Extract the (x, y) coordinate from the center of the cell holding the provided text.  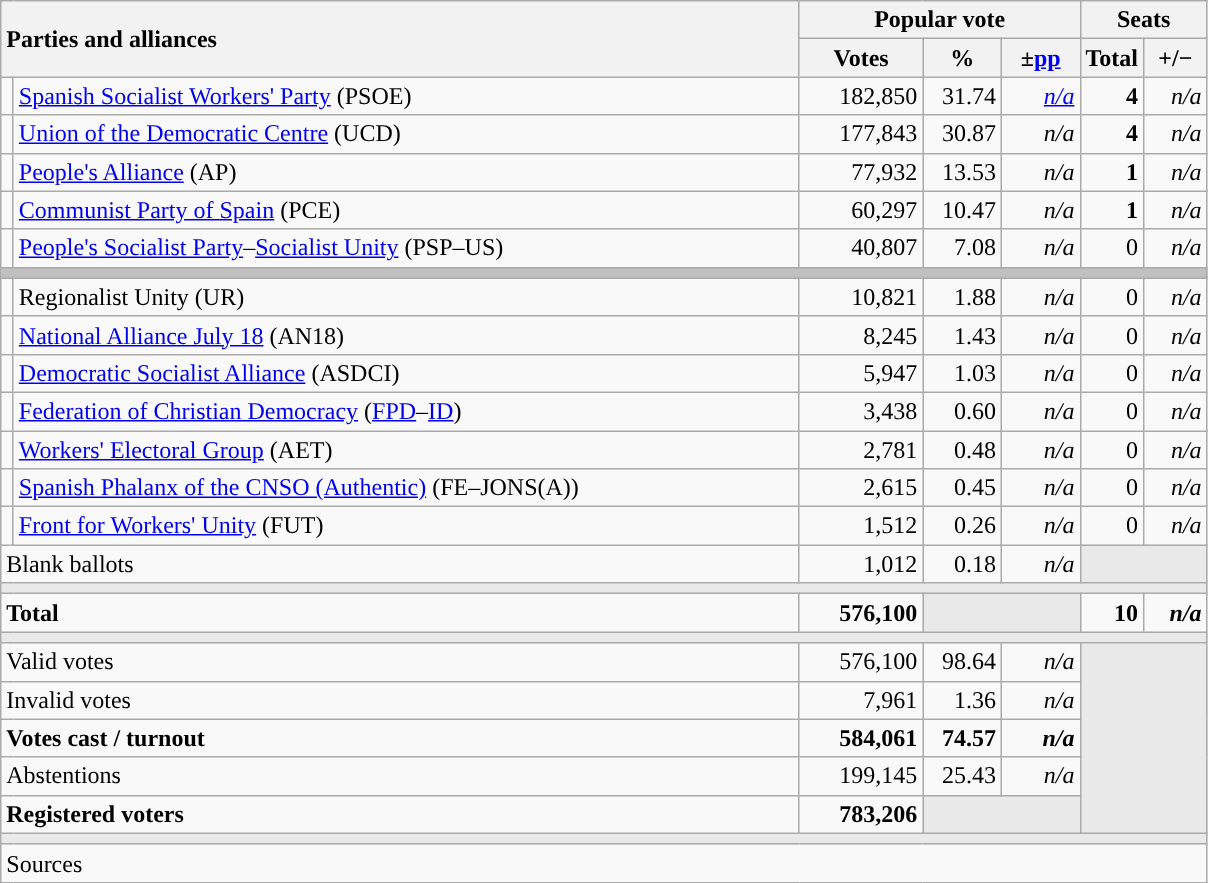
2,615 (861, 488)
1,512 (861, 526)
Sources (604, 863)
199,145 (861, 776)
177,843 (861, 134)
7.08 (962, 248)
74.57 (962, 738)
1.88 (962, 297)
Seats (1144, 20)
Spanish Socialist Workers' Party (PSOE) (406, 96)
Invalid votes (400, 700)
10,821 (861, 297)
+/− (1176, 58)
Valid votes (400, 662)
People's Alliance (AP) (406, 172)
3,438 (861, 411)
783,206 (861, 814)
Federation of Christian Democracy (FPD–ID) (406, 411)
98.64 (962, 662)
Popular vote (940, 20)
0.48 (962, 449)
7,961 (861, 700)
30.87 (962, 134)
Abstentions (400, 776)
60,297 (861, 210)
1.36 (962, 700)
2,781 (861, 449)
Front for Workers' Unity (FUT) (406, 526)
Workers' Electoral Group (AET) (406, 449)
Parties and alliances (400, 39)
1.43 (962, 335)
Regionalist Unity (UR) (406, 297)
77,932 (861, 172)
584,061 (861, 738)
Votes cast / turnout (400, 738)
25.43 (962, 776)
0.60 (962, 411)
People's Socialist Party–Socialist Unity (PSP–US) (406, 248)
Communist Party of Spain (PCE) (406, 210)
Democratic Socialist Alliance (ASDCI) (406, 373)
0.18 (962, 564)
13.53 (962, 172)
Votes (861, 58)
Blank ballots (400, 564)
0.26 (962, 526)
Spanish Phalanx of the CNSO (Authentic) (FE–JONS(A)) (406, 488)
40,807 (861, 248)
National Alliance July 18 (AN18) (406, 335)
5,947 (861, 373)
182,850 (861, 96)
1,012 (861, 564)
1.03 (962, 373)
8,245 (861, 335)
Registered voters (400, 814)
±pp (1040, 58)
10 (1112, 613)
0.45 (962, 488)
% (962, 58)
31.74 (962, 96)
Union of the Democratic Centre (UCD) (406, 134)
10.47 (962, 210)
